Find where the given text appears and provide that cell's center as [x, y] coordinate. 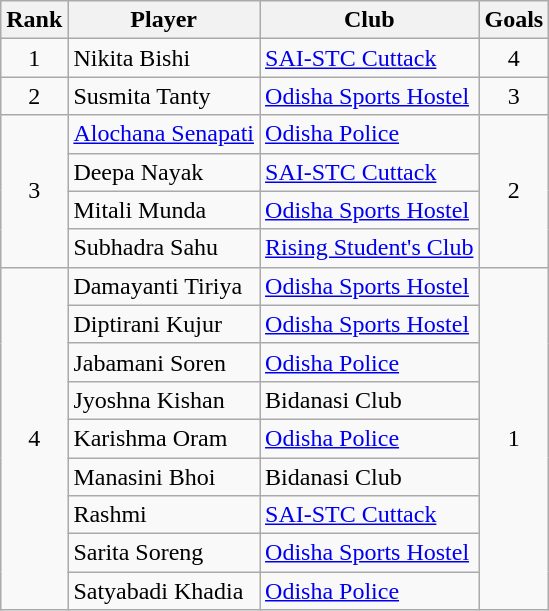
Rank [34, 20]
Player [164, 20]
Goals [514, 20]
Manasini Bhoi [164, 477]
Alochana Senapati [164, 134]
Jabamani Soren [164, 362]
Susmita Tanty [164, 96]
Rashmi [164, 515]
Nikita Bishi [164, 58]
Deepa Nayak [164, 172]
Karishma Oram [164, 438]
Sarita Soreng [164, 553]
Club [370, 20]
Mitali Munda [164, 210]
Damayanti Tiriya [164, 286]
Subhadra Sahu [164, 248]
Diptirani Kujur [164, 324]
Satyabadi Khadia [164, 591]
Rising Student's Club [370, 248]
Jyoshna Kishan [164, 400]
